Identify which cell holds the provided text, then report its [X, Y] central coordinate. 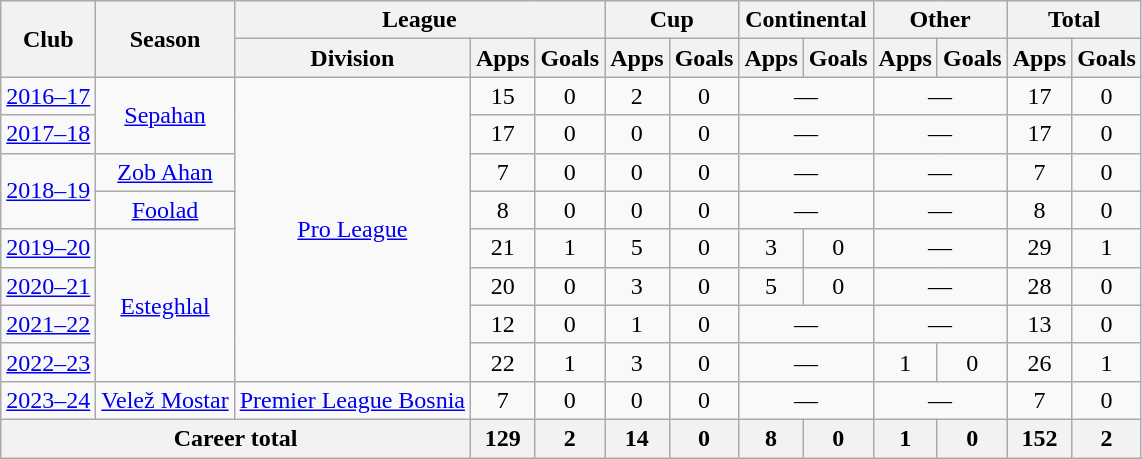
Zob Ahan [165, 172]
Total [1074, 20]
Pro League [352, 229]
22 [502, 362]
2018–19 [48, 191]
Sepahan [165, 115]
Season [165, 39]
2022–23 [48, 362]
28 [1039, 286]
26 [1039, 362]
2019–20 [48, 248]
Career total [236, 438]
2017–18 [48, 134]
Division [352, 58]
2016–17 [48, 96]
2021–22 [48, 324]
20 [502, 286]
12 [502, 324]
League [419, 20]
Velež Mostar [165, 400]
21 [502, 248]
14 [637, 438]
129 [502, 438]
Cup [672, 20]
13 [1039, 324]
Other [940, 20]
Club [48, 39]
15 [502, 96]
2020–21 [48, 286]
Foolad [165, 210]
Premier League Bosnia [352, 400]
29 [1039, 248]
2023–24 [48, 400]
Continental [806, 20]
Esteghlal [165, 305]
152 [1039, 438]
